For the text-containing cell, return its midpoint in [X, Y] coordinate format. 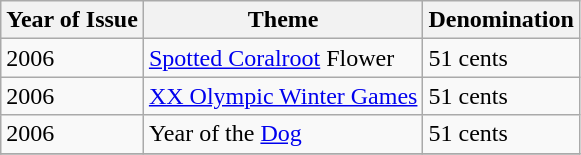
Theme [283, 20]
Year of Issue [72, 20]
Year of the Dog [283, 134]
Spotted Coralroot Flower [283, 58]
XX Olympic Winter Games [283, 96]
Denomination [501, 20]
